Return the (X, Y) coordinate for the center point of the cell that contains the specified text.  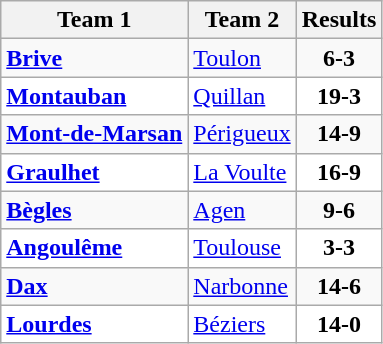
Montauban (94, 96)
Results (339, 20)
Angoulême (94, 248)
Brive (94, 58)
Agen (242, 210)
19-3 (339, 96)
14-9 (339, 134)
Team 2 (242, 20)
Périgueux (242, 134)
Narbonne (242, 286)
Team 1 (94, 20)
Béziers (242, 324)
9-6 (339, 210)
16-9 (339, 172)
Toulouse (242, 248)
Dax (94, 286)
3-3 (339, 248)
14-0 (339, 324)
Bègles (94, 210)
Quillan (242, 96)
Toulon (242, 58)
6-3 (339, 58)
La Voulte (242, 172)
Graulhet (94, 172)
14-6 (339, 286)
Mont-de-Marsan (94, 134)
Lourdes (94, 324)
